Output the [x, y] coordinate of the center of the cell containing the given text.  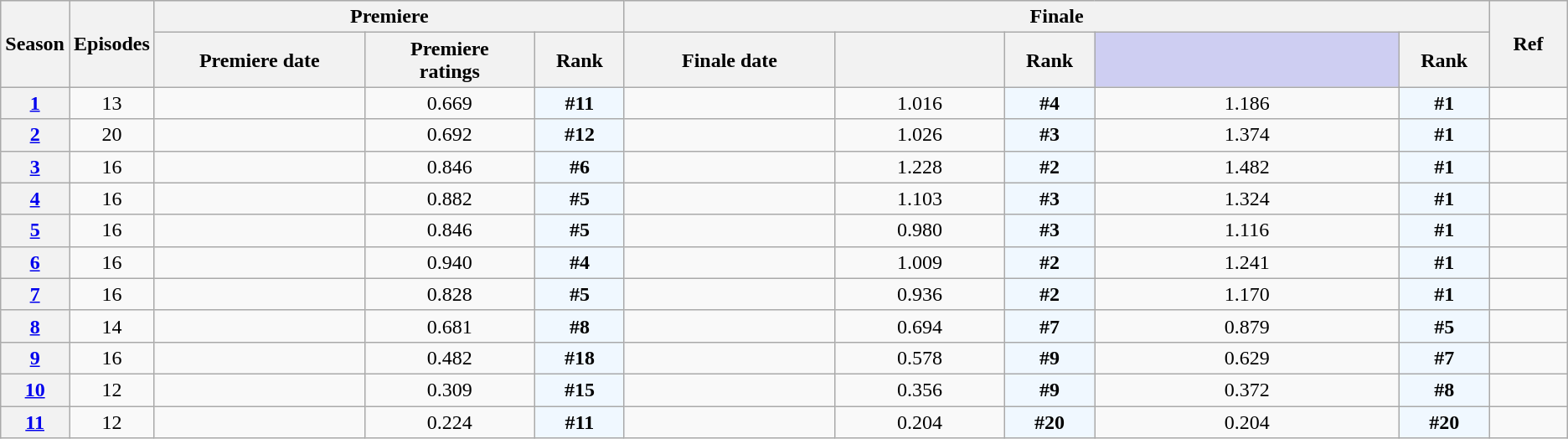
1.009 [920, 262]
0.828 [449, 294]
2 [35, 135]
1.241 [1247, 262]
Finale date [729, 60]
0.482 [449, 358]
#15 [580, 390]
1.026 [920, 135]
6 [35, 262]
Premiere [389, 17]
3 [35, 167]
1.228 [920, 167]
13 [111, 103]
Episodes [111, 44]
1.374 [1247, 135]
0.578 [920, 358]
1.482 [1247, 167]
1.116 [1247, 230]
0.224 [449, 421]
#12 [580, 135]
Finale [1056, 17]
20 [111, 135]
0.940 [449, 262]
#18 [580, 358]
10 [35, 390]
1.103 [920, 199]
Ref [1529, 44]
14 [111, 326]
5 [35, 230]
0.309 [449, 390]
1 [35, 103]
0.692 [449, 135]
7 [35, 294]
8 [35, 326]
Premiere date [260, 60]
0.980 [920, 230]
#6 [580, 167]
9 [35, 358]
1.324 [1247, 199]
Premiereratings [449, 60]
0.879 [1247, 326]
0.882 [449, 199]
0.356 [920, 390]
11 [35, 421]
0.629 [1247, 358]
0.372 [1247, 390]
0.681 [449, 326]
1.186 [1247, 103]
0.936 [920, 294]
0.669 [449, 103]
Season [35, 44]
0.694 [920, 326]
4 [35, 199]
1.016 [920, 103]
1.170 [1247, 294]
